Locate the cell with the specified text and output its [X, Y] center coordinate. 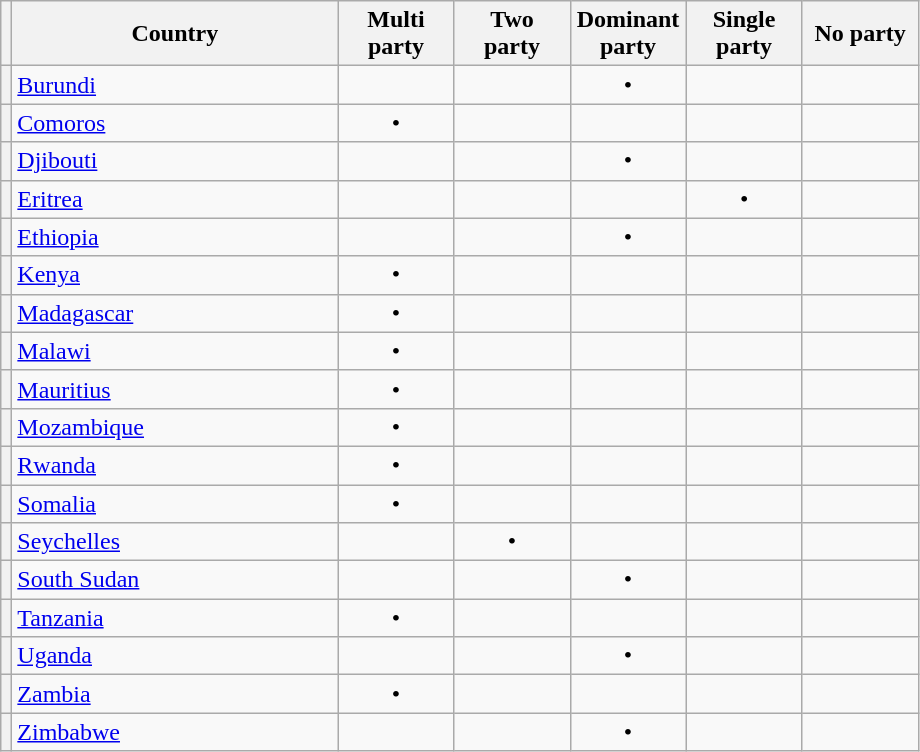
Kenya [175, 275]
Djibouti [175, 161]
Burundi [175, 85]
Comoros [175, 123]
Single party [744, 34]
Ethiopia [175, 237]
Zimbabwe [175, 732]
Zambia [175, 694]
Mauritius [175, 389]
Mozambique [175, 427]
Malawi [175, 351]
Somalia [175, 503]
Tanzania [175, 618]
Seychelles [175, 542]
No party [860, 34]
Uganda [175, 656]
Dominant party [628, 34]
Multi party [396, 34]
Country [175, 34]
Madagascar [175, 313]
Rwanda [175, 465]
South Sudan [175, 580]
Eritrea [175, 199]
Two party [512, 34]
